Search for the cell housing the specified text and yield its (x, y) center coordinate. 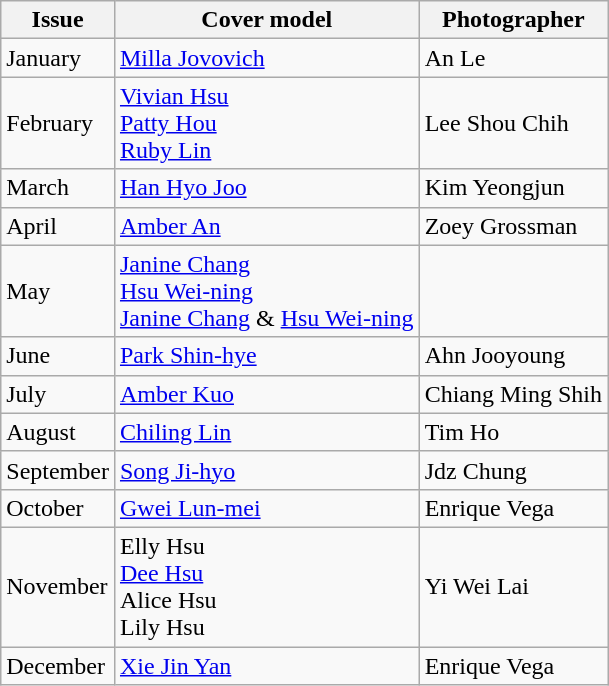
Amber An (266, 226)
July (58, 394)
Tim Ho (513, 432)
Chiang Ming Shih (513, 394)
Kim Yeongjun (513, 188)
November (58, 586)
February (58, 123)
Milla Jovovich (266, 58)
May (58, 291)
January (58, 58)
Cover model (266, 20)
Elly HsuDee HsuAlice HsuLily Hsu (266, 586)
Chiling Lin (266, 432)
Vivian HsuPatty HouRuby Lin (266, 123)
March (58, 188)
Han Hyo Joo (266, 188)
Song Ji-hyo (266, 470)
Yi Wei Lai (513, 586)
December (58, 665)
Park Shin-hye (266, 356)
Issue (58, 20)
August (58, 432)
Amber Kuo (266, 394)
October (58, 508)
April (58, 226)
Gwei Lun-mei (266, 508)
June (58, 356)
Ahn Jooyoung (513, 356)
September (58, 470)
Xie Jin Yan (266, 665)
Lee Shou Chih (513, 123)
An Le (513, 58)
Jdz Chung (513, 470)
Photographer (513, 20)
Janine ChangHsu Wei-ningJanine Chang & Hsu Wei-ning (266, 291)
Zoey Grossman (513, 226)
